Return (X, Y) of the center of cell containing provided text 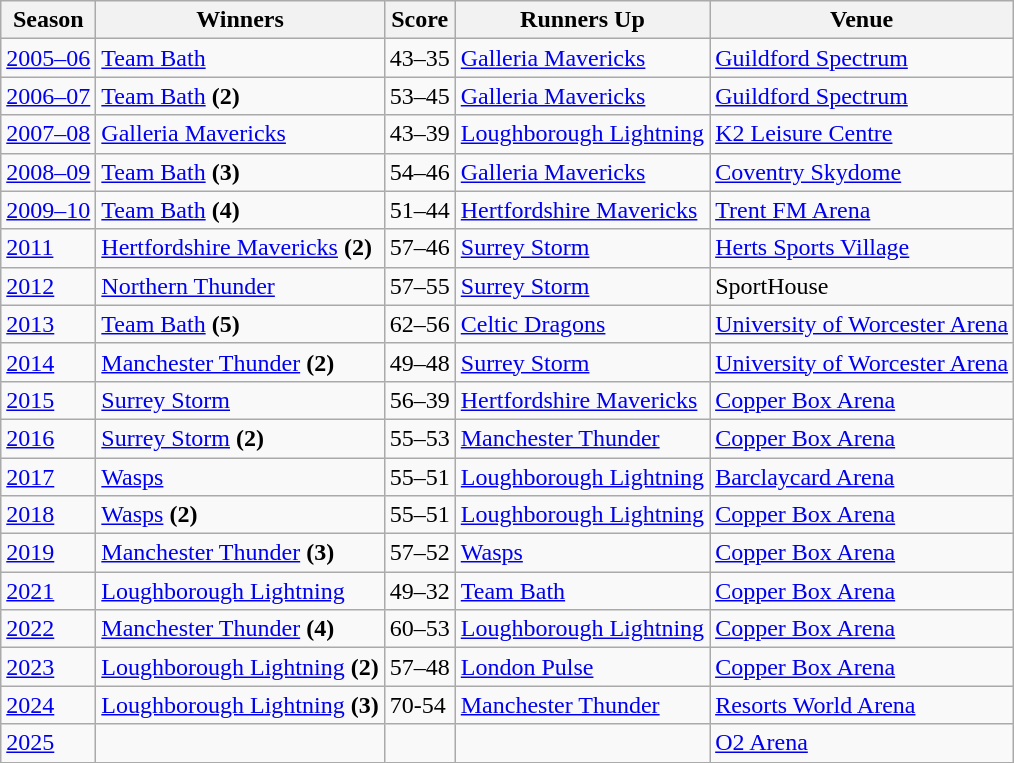
London Pulse (582, 667)
70-54 (420, 705)
51–44 (420, 210)
2008–09 (48, 172)
2013 (48, 324)
2022 (48, 629)
2025 (48, 743)
60–53 (420, 629)
Resorts World Arena (862, 705)
Team Bath (2) (240, 96)
2016 (48, 438)
55–53 (420, 438)
Score (420, 20)
Coventry Skydome (862, 172)
2021 (48, 591)
O2 Arena (862, 743)
Season (48, 20)
Celtic Dragons (582, 324)
57–48 (420, 667)
57–52 (420, 553)
2012 (48, 286)
43–35 (420, 58)
2005–06 (48, 58)
Hertfordshire Mavericks (2) (240, 248)
2011 (48, 248)
Loughborough Lightning (3) (240, 705)
Team Bath (3) (240, 172)
Barclaycard Arena (862, 477)
2006–07 (48, 96)
K2 Leisure Centre (862, 134)
2018 (48, 515)
2017 (48, 477)
2015 (48, 400)
2024 (48, 705)
Manchester Thunder (3) (240, 553)
Northern Thunder (240, 286)
57–46 (420, 248)
Trent FM Arena (862, 210)
Team Bath (5) (240, 324)
62–56 (420, 324)
2014 (48, 362)
49–48 (420, 362)
Manchester Thunder (4) (240, 629)
Venue (862, 20)
Team Bath (4) (240, 210)
53–45 (420, 96)
Manchester Thunder (2) (240, 362)
Winners (240, 20)
57–55 (420, 286)
Herts Sports Village (862, 248)
56–39 (420, 400)
SportHouse (862, 286)
Loughborough Lightning (2) (240, 667)
Wasps (2) (240, 515)
49–32 (420, 591)
Surrey Storm (2) (240, 438)
54–46 (420, 172)
2009–10 (48, 210)
43–39 (420, 134)
2023 (48, 667)
2019 (48, 553)
Runners Up (582, 20)
2007–08 (48, 134)
